Extract the (x, y) coordinate from the center of the cell holding the provided text.  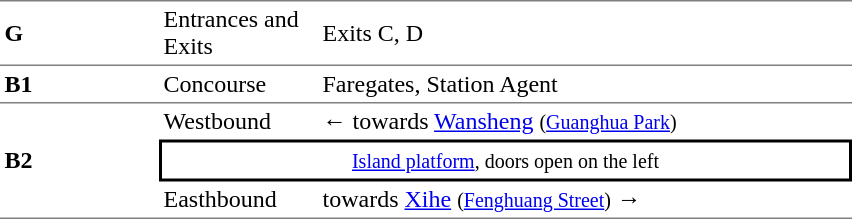
Westbound (238, 122)
Island platform, doors open on the left (506, 161)
Entrances and Exits (238, 33)
← towards Wansheng (Guanghua Park) (585, 122)
Concourse (238, 85)
Exits C, D (585, 33)
Faregates, Station Agent (585, 85)
B1 (80, 85)
G (80, 33)
